Scan for the cell matching the given text and deliver its [x, y] coordinate at center. 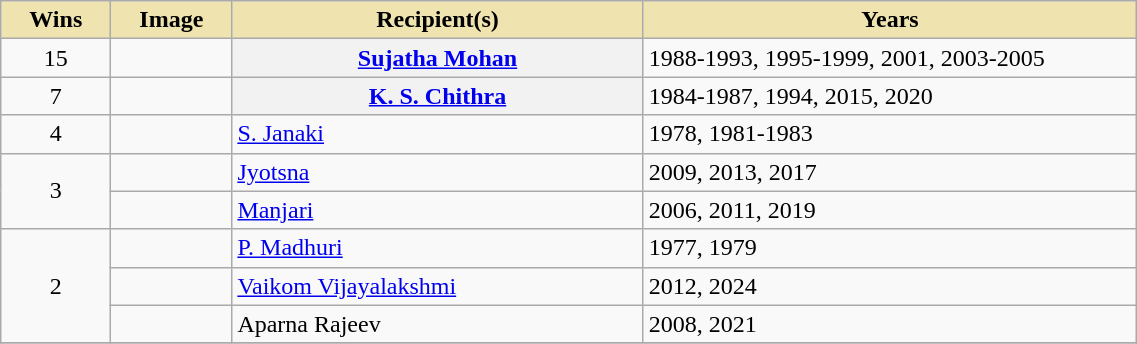
Recipient(s) [438, 20]
Image [172, 20]
1977, 1979 [890, 248]
15 [56, 58]
1978, 1981-1983 [890, 134]
7 [56, 96]
2008, 2021 [890, 324]
Aparna Rajeev [438, 324]
Wins [56, 20]
2009, 2013, 2017 [890, 172]
Vaikom Vijayalakshmi [438, 286]
S. Janaki [438, 134]
Manjari [438, 210]
K. S. Chithra [438, 96]
1988-1993, 1995-1999, 2001, 2003-2005 [890, 58]
2012, 2024 [890, 286]
Years [890, 20]
2006, 2011, 2019 [890, 210]
4 [56, 134]
P. Madhuri [438, 248]
Jyotsna [438, 172]
2 [56, 286]
3 [56, 191]
1984-1987, 1994, 2015, 2020 [890, 96]
Sujatha Mohan [438, 58]
